Search for the cell housing the specified text and yield its [X, Y] center coordinate. 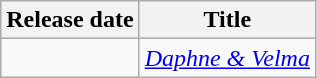
Daphne & Velma [227, 58]
Release date [70, 20]
Title [227, 20]
